Provide the [X, Y] coordinate of the cell's center where the given text is located.  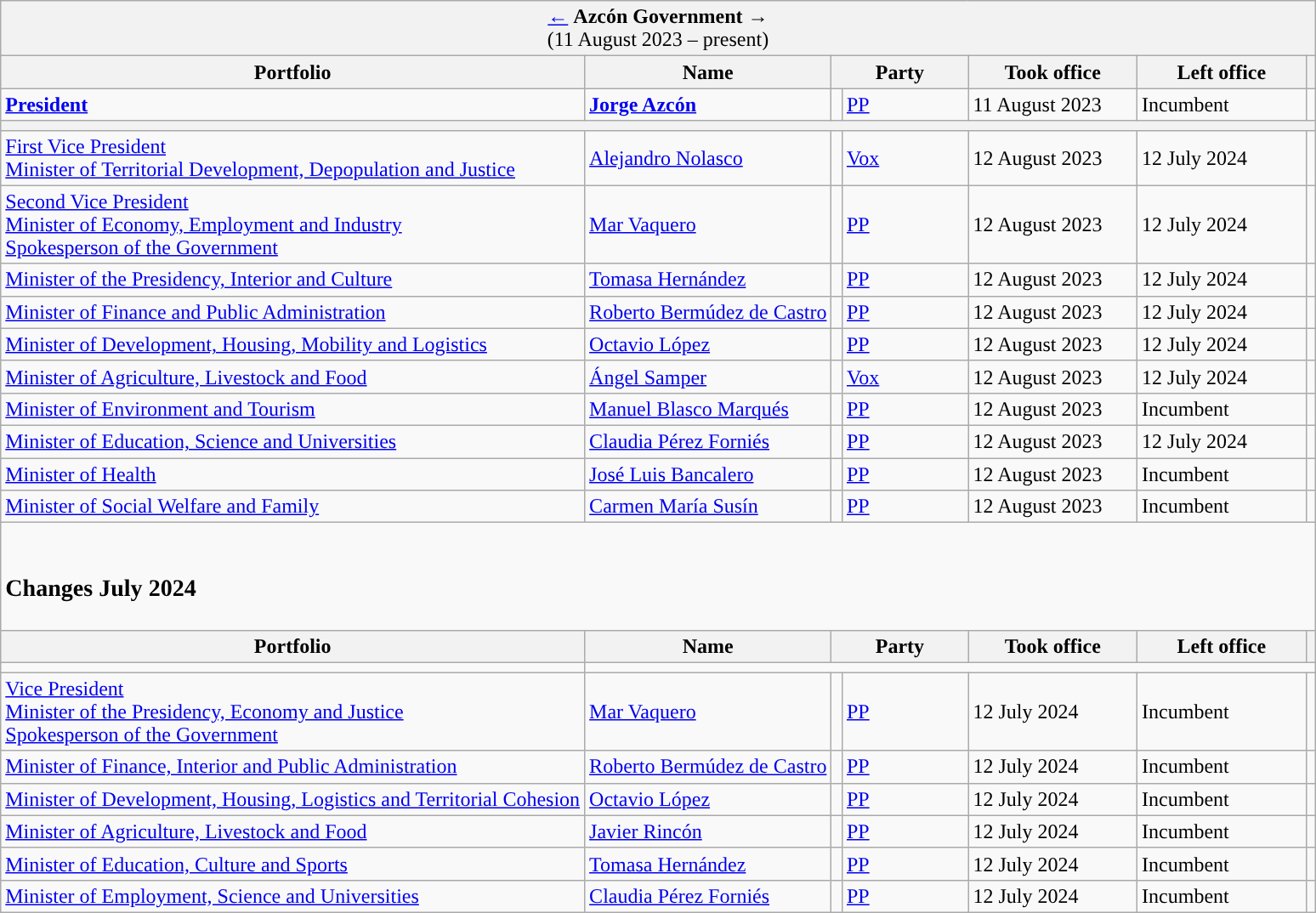
Minister of Education, Science and Universities [292, 441]
President [292, 105]
Minister of Finance and Public Administration [292, 312]
Minister of Development, Housing, Logistics and Territorial Cohesion [292, 799]
José Luis Bancalero [708, 474]
Minister of Environment and Tourism [292, 409]
Minister of Finance, Interior and Public Administration [292, 767]
Carmen María Susín [708, 507]
Minister of Health [292, 474]
Minister of Education, Culture and Sports [292, 864]
Minister of Social Welfare and Family [292, 507]
Changes July 2024 [658, 576]
Minister of Employment, Science and Universities [292, 896]
Vice PresidentMinister of the Presidency, Economy and JusticeSpokesperson of the Government [292, 712]
Manuel Blasco Marqués [708, 409]
← Azcón Government →(11 August 2023 – present) [658, 29]
11 August 2023 [1052, 105]
Alejandro Nolasco [708, 158]
First Vice PresidentMinister of Territorial Development, Depopulation and Justice [292, 158]
Minister of the Presidency, Interior and Culture [292, 280]
Javier Rincón [708, 831]
Second Vice PresidentMinister of Economy, Employment and IndustrySpokesperson of the Government [292, 224]
Minister of Development, Housing, Mobility and Logistics [292, 344]
Ángel Samper [708, 377]
Jorge Azcón [708, 105]
